Locate the cell with the specified text and output its [X, Y] center coordinate. 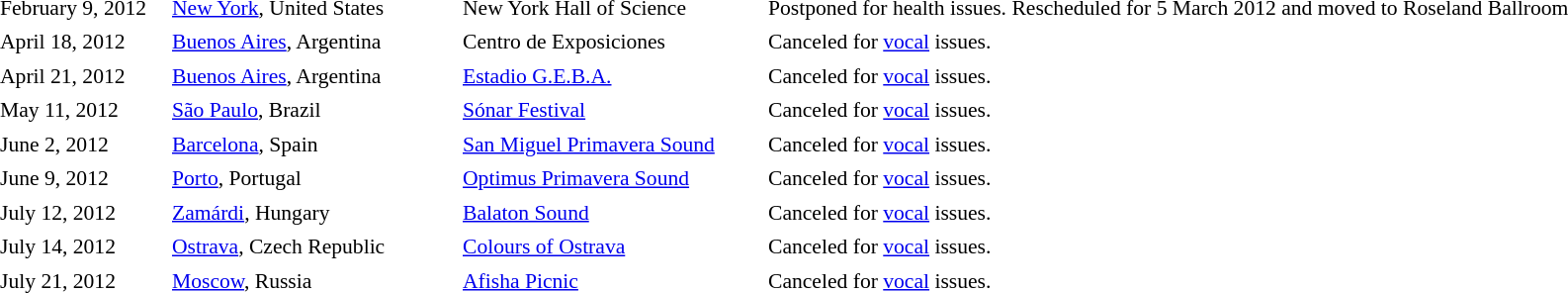
Sónar Festival [611, 111]
Barcelona, Spain [312, 145]
Zamárdi, Hungary [312, 213]
Colours of Ostrava [611, 247]
São Paulo, Brazil [312, 111]
Centro de Exposiciones [611, 42]
San Miguel Primavera Sound [611, 145]
Balaton Sound [611, 213]
Porto, Portugal [312, 178]
Estadio G.E.B.A. [611, 76]
Optimus Primavera Sound [611, 178]
Ostrava, Czech Republic [312, 247]
